Detect which cell encompasses the target text, then output its [x, y] center coordinate. 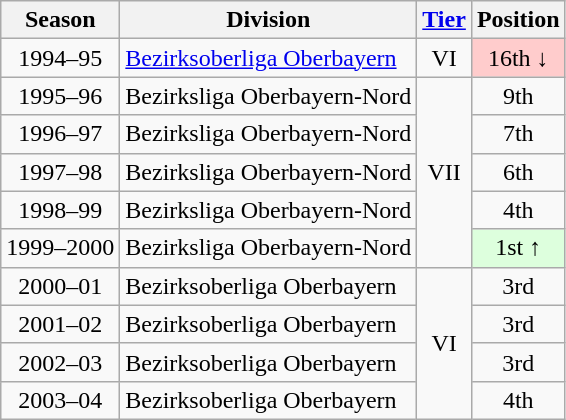
1999–2000 [60, 248]
1996–97 [60, 134]
2001–02 [60, 324]
Division [268, 20]
Position [518, 20]
1997–98 [60, 172]
6th [518, 172]
1994–95 [60, 58]
Tier [444, 20]
2003–04 [60, 400]
1st ↑ [518, 248]
7th [518, 134]
16th ↓ [518, 58]
Season [60, 20]
2000–01 [60, 286]
1995–96 [60, 96]
VII [444, 172]
1998–99 [60, 210]
2002–03 [60, 362]
9th [518, 96]
